Return [X, Y] of the center of cell containing provided text 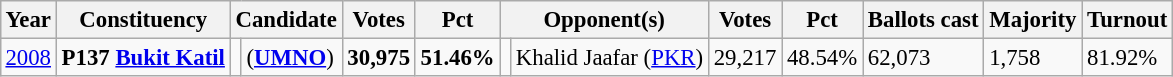
30,975 [378, 57]
Candidate [286, 20]
Year [28, 20]
51.46% [458, 57]
Khalid Jaafar (PKR) [610, 57]
62,073 [922, 57]
2008 [28, 57]
P137 Bukit Katil [143, 57]
Ballots cast [922, 20]
Majority [1033, 20]
(UMNO) [292, 57]
81.92% [1128, 57]
48.54% [822, 57]
29,217 [744, 57]
Constituency [143, 20]
Turnout [1128, 20]
Opponent(s) [604, 20]
1,758 [1033, 57]
